Determine the (X, Y) coordinate at the center of the cell enclosing the given text.  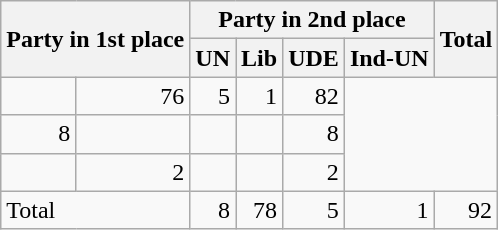
76 (133, 96)
UN (213, 58)
Party in 1st place (96, 39)
82 (314, 96)
UDE (314, 58)
78 (260, 210)
Lib (260, 58)
92 (466, 210)
Ind-UN (389, 58)
Party in 2nd place (312, 20)
